Search for the cell housing the specified text and yield its [X, Y] center coordinate. 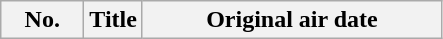
Original air date [292, 20]
Title [114, 20]
No. [42, 20]
